Scan for the cell matching the given text and deliver its (X, Y) coordinate at center. 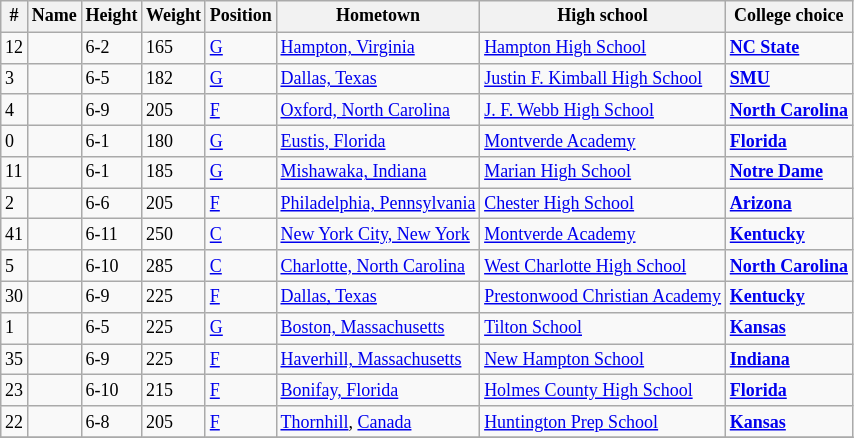
4 (14, 110)
Weight (174, 16)
Indiana (788, 360)
Tilton School (603, 328)
Holmes County High School (603, 390)
Prestonwood Christian Academy (603, 296)
Notre Dame (788, 172)
6-11 (112, 234)
Eustis, Florida (378, 140)
J. F. Webb High School (603, 110)
5 (14, 266)
182 (174, 78)
215 (174, 390)
3 (14, 78)
Huntington Prep School (603, 422)
12 (14, 48)
0 (14, 140)
Hampton, Virginia (378, 48)
NC State (788, 48)
11 (14, 172)
2 (14, 204)
165 (174, 48)
22 (14, 422)
Marian High School (603, 172)
Boston, Massachusetts (378, 328)
Mishawaka, Indiana (378, 172)
Hometown (378, 16)
College choice (788, 16)
23 (14, 390)
250 (174, 234)
# (14, 16)
6-2 (112, 48)
Name (54, 16)
New York City, New York (378, 234)
41 (14, 234)
West Charlotte High School (603, 266)
SMU (788, 78)
Bonifay, Florida (378, 390)
1 (14, 328)
180 (174, 140)
Oxford, North Carolina (378, 110)
New Hampton School (603, 360)
High school (603, 16)
Thornhill, Canada (378, 422)
Charlotte, North Carolina (378, 266)
Haverhill, Massachusetts (378, 360)
Arizona (788, 204)
185 (174, 172)
6-6 (112, 204)
6-8 (112, 422)
Philadelphia, Pennsylvania (378, 204)
Height (112, 16)
Justin F. Kimball High School (603, 78)
Hampton High School (603, 48)
Position (240, 16)
285 (174, 266)
30 (14, 296)
35 (14, 360)
Chester High School (603, 204)
